Return the (X, Y) coordinate for the center point of the cell that contains the specified text.  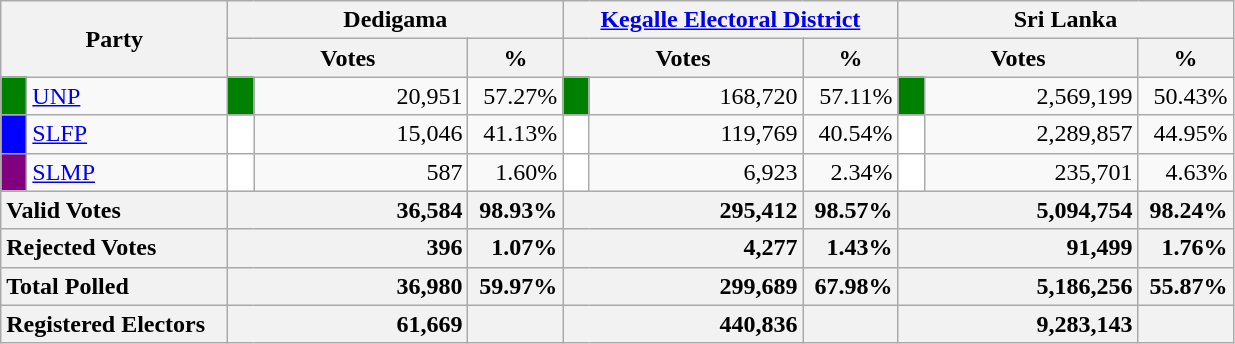
55.87% (1186, 286)
Kegalle Electoral District (730, 20)
41.13% (516, 134)
6,923 (696, 172)
36,584 (348, 210)
57.11% (850, 96)
440,836 (683, 324)
40.54% (850, 134)
2,569,199 (1031, 96)
1.07% (516, 248)
9,283,143 (1018, 324)
Sri Lanka (1066, 20)
1.43% (850, 248)
396 (348, 248)
2,289,857 (1031, 134)
119,769 (696, 134)
61,669 (348, 324)
91,499 (1018, 248)
235,701 (1031, 172)
295,412 (683, 210)
Party (114, 39)
1.60% (516, 172)
Total Polled (114, 286)
168,720 (696, 96)
Registered Electors (114, 324)
UNP (128, 96)
587 (361, 172)
59.97% (516, 286)
Rejected Votes (114, 248)
20,951 (361, 96)
15,046 (361, 134)
98.93% (516, 210)
Dedigama (396, 20)
44.95% (1186, 134)
98.57% (850, 210)
1.76% (1186, 248)
67.98% (850, 286)
5,186,256 (1018, 286)
50.43% (1186, 96)
57.27% (516, 96)
2.34% (850, 172)
98.24% (1186, 210)
SLMP (128, 172)
5,094,754 (1018, 210)
4,277 (683, 248)
299,689 (683, 286)
SLFP (128, 134)
4.63% (1186, 172)
Valid Votes (114, 210)
36,980 (348, 286)
